Output the (x, y) coordinate of the center of the cell containing the given text.  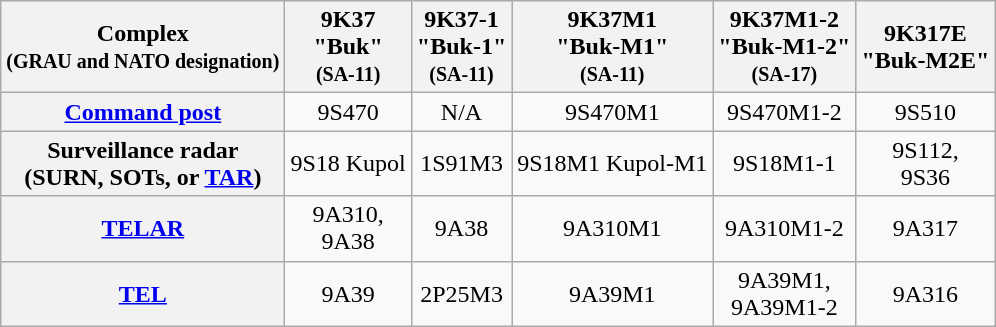
Surveillance radar (SURN, SOTs, or TAR) (143, 164)
9S18 Kupol (348, 164)
9K37M1-2 "Buk-M1-2" (SA-17) (784, 47)
TELAR (143, 228)
9А39 (348, 294)
9S18М1-1 (784, 164)
9А310, 9А38 (348, 228)
9A310M1 (612, 228)
9A39M1, 9A39M1-2 (784, 294)
Complex (GRAU and NATO designation) (143, 47)
9A316 (926, 294)
1S91M3 (461, 164)
9A38 (461, 228)
9S470M1 (612, 112)
N/A (461, 112)
9S470 (348, 112)
9A310M1-2 (784, 228)
9S510 (926, 112)
9K317E "Buk-M2E" (926, 47)
9K37 "Buk" (SA-11) (348, 47)
9K37-1 "Buk-1" (SA-11) (461, 47)
9A317 (926, 228)
2P25M3 (461, 294)
9K37M1 "Buk-M1" (SA-11) (612, 47)
9S18M1 Kupol-M1 (612, 164)
TEL (143, 294)
Command post (143, 112)
9S470M1-2 (784, 112)
9S112, 9S36 (926, 164)
9A39M1 (612, 294)
